Provide the [x, y] coordinate of the cell's center where the given text is located.  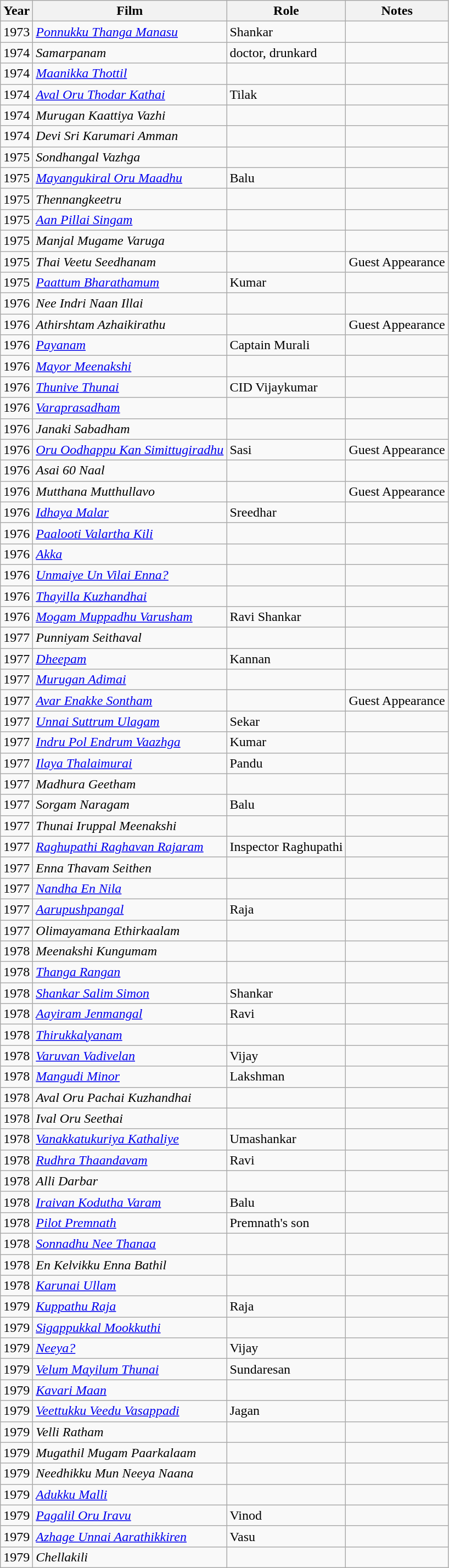
Mayor Meenakshi [130, 366]
Kannan [287, 659]
Velli Ratham [130, 1432]
Raghupathi Raghavan Rajaram [130, 847]
Unmaiye Un Vilai Enna? [130, 575]
Maanikka Thottil [130, 74]
Thunai Iruppal Meenakshi [130, 826]
Mayangukiral Oru Maadhu [130, 178]
Premnath's son [287, 1223]
Year [16, 11]
Jagan [287, 1411]
Thirukkalyanam [130, 1035]
Karunai Ullam [130, 1286]
Captain Murali [287, 345]
Chellakili [130, 1557]
Veettukku Veedu Vasappadi [130, 1411]
Velum Mayilum Thunai [130, 1369]
Thayilla Kuzhandhai [130, 596]
Sundaresan [287, 1369]
Aval Oru Thodar Kathai [130, 94]
Inspector Raghupathi [287, 847]
Sreedhar [287, 512]
Pandu [287, 763]
Iraivan Kodutha Varam [130, 1202]
Manjal Mugame Varuga [130, 240]
Pilot Premnath [130, 1223]
Thunive Thunai [130, 387]
Murugan Kaattiya Vazhi [130, 115]
Nandha En Nila [130, 888]
Needhikku Mun Neeya Naana [130, 1474]
Paalooti Valartha Kili [130, 533]
Payanam [130, 345]
Enna Thavam Seithen [130, 867]
Lakshman [287, 1077]
Film [130, 11]
Ravi Shankar [287, 617]
Oru Oodhappu Kan Simittugiradhu [130, 450]
Aarupushpangal [130, 909]
Sonnadhu Nee Thanaa [130, 1244]
Ilaya Thalaimurai [130, 763]
Samarpanam [130, 53]
Azhage Unnai Aarathikkiren [130, 1536]
Umashankar [287, 1139]
En Kelvikku Enna Bathil [130, 1264]
Meenakshi Kungumam [130, 951]
Sigappukkal Mookkuthi [130, 1328]
Athirshtam Azhaikirathu [130, 324]
Sekar [287, 721]
Janaki Sabadham [130, 429]
Akka [130, 554]
CID Vijaykumar [287, 387]
Kuppathu Raja [130, 1307]
Unnai Suttrum Ulagam [130, 721]
Mogam Muppadhu Varusham [130, 617]
Dheepam [130, 659]
Ival Oru Seethai [130, 1118]
1973 [16, 32]
Neeya? [130, 1348]
Sondhangal Vazhga [130, 157]
Shankar Salim Simon [130, 993]
Asai 60 Naal [130, 471]
Thai Veetu Seedhanam [130, 262]
Mugathil Mugam Paarkalaam [130, 1453]
Idhaya Malar [130, 512]
Thanga Rangan [130, 972]
Alli Darbar [130, 1181]
Indru Pol Endrum Vaazhga [130, 742]
doctor, drunkard [287, 53]
Mangudi Minor [130, 1077]
Sasi [287, 450]
Mutthana Mutthullavo [130, 491]
Vasu [287, 1536]
Olimayamana Ethirkaalam [130, 931]
Tilak [287, 94]
Paattum Bharathamum [130, 283]
Role [287, 11]
Pagalil Oru Iravu [130, 1515]
Devi Sri Karumari Amman [130, 136]
Aan Pillai Singam [130, 220]
Punniyam Seithaval [130, 638]
Aval Oru Pachai Kuzhandhai [130, 1097]
Varuvan Vadivelan [130, 1056]
Kavari Maan [130, 1390]
Avar Enakke Sontham [130, 701]
Vinod [287, 1515]
Nee Indri Naan Illai [130, 304]
Aayiram Jenmangal [130, 1014]
Thennangkeetru [130, 199]
Ponnukku Thanga Manasu [130, 32]
Sorgam Naragam [130, 805]
Vanakkatukuriya Kathaliye [130, 1139]
Adukku Malli [130, 1494]
Rudhra Thaandavam [130, 1160]
Madhura Geetham [130, 784]
Murugan Adimai [130, 680]
Notes [397, 11]
Varaprasadham [130, 408]
